Capture the cell that displays the provided text and extract its [x, y] central coordinate. 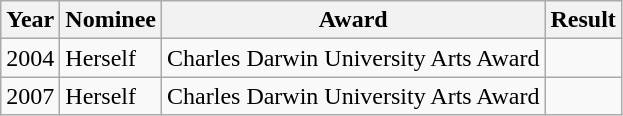
2004 [30, 58]
Nominee [111, 20]
2007 [30, 96]
Award [354, 20]
Year [30, 20]
Result [583, 20]
